For the text-containing cell, return its midpoint in [x, y] coordinate format. 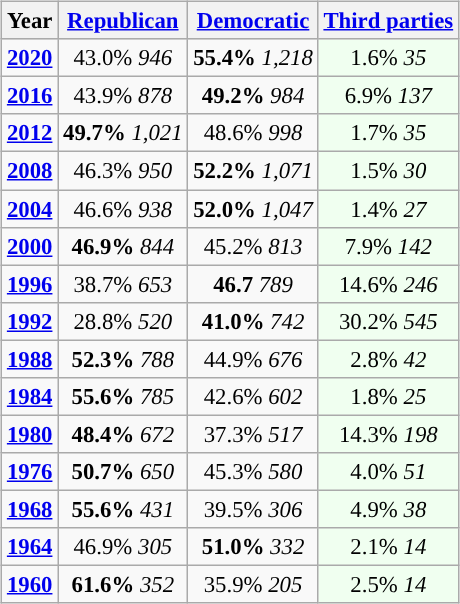
38.7% 653 [123, 284]
55.4% 1,218 [253, 58]
4.0% 51 [388, 472]
52.2% 1,071 [253, 171]
43.0% 946 [123, 58]
2.8% 42 [388, 359]
Republican [123, 21]
2004 [30, 209]
1964 [30, 547]
49.2% 984 [253, 96]
1960 [30, 584]
2016 [30, 96]
41.0% 742 [253, 321]
6.9% 137 [388, 96]
14.6% 246 [388, 284]
49.7% 1,021 [123, 133]
1988 [30, 359]
28.8% 520 [123, 321]
2.5% 14 [388, 584]
52.3% 788 [123, 359]
1976 [30, 472]
46.7 789 [253, 284]
1992 [30, 321]
1.6% 35 [388, 58]
2008 [30, 171]
2000 [30, 246]
46.3% 950 [123, 171]
43.9% 878 [123, 96]
1984 [30, 396]
30.2% 545 [388, 321]
2.1% 14 [388, 547]
39.5% 306 [253, 509]
2020 [30, 58]
2012 [30, 133]
7.9% 142 [388, 246]
Democratic [253, 21]
48.4% 672 [123, 434]
51.0% 332 [253, 547]
44.9% 676 [253, 359]
45.2% 813 [253, 246]
4.9% 38 [388, 509]
14.3% 198 [388, 434]
37.3% 517 [253, 434]
1.4% 27 [388, 209]
55.6% 431 [123, 509]
46.6% 938 [123, 209]
1968 [30, 509]
46.9% 844 [123, 246]
1980 [30, 434]
48.6% 998 [253, 133]
50.7% 650 [123, 472]
1.8% 25 [388, 396]
52.0% 1,047 [253, 209]
Third parties [388, 21]
1996 [30, 284]
45.3% 580 [253, 472]
Year [30, 21]
42.6% 602 [253, 396]
1.5% 30 [388, 171]
35.9% 205 [253, 584]
61.6% 352 [123, 584]
55.6% 785 [123, 396]
46.9% 305 [123, 547]
1.7% 35 [388, 133]
